From the cell containing the given text, extract its center point as [x, y] coordinate. 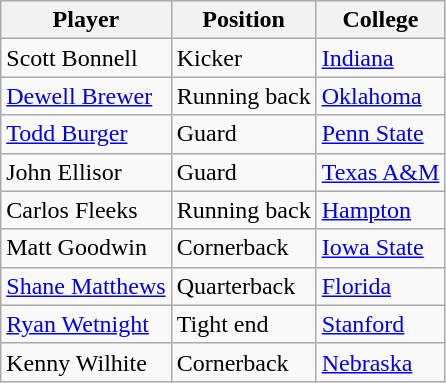
Ryan Wetnight [86, 324]
Position [244, 20]
Player [86, 20]
Kenny Wilhite [86, 362]
Indiana [380, 58]
Florida [380, 286]
Texas A&M [380, 172]
Matt Goodwin [86, 248]
Tight end [244, 324]
Iowa State [380, 248]
Todd Burger [86, 134]
John Ellisor [86, 172]
Kicker [244, 58]
Scott Bonnell [86, 58]
Penn State [380, 134]
College [380, 20]
Dewell Brewer [86, 96]
Quarterback [244, 286]
Shane Matthews [86, 286]
Stanford [380, 324]
Carlos Fleeks [86, 210]
Hampton [380, 210]
Oklahoma [380, 96]
Nebraska [380, 362]
